Provide the (x, y) coordinate of the cell's center where the given text is located.  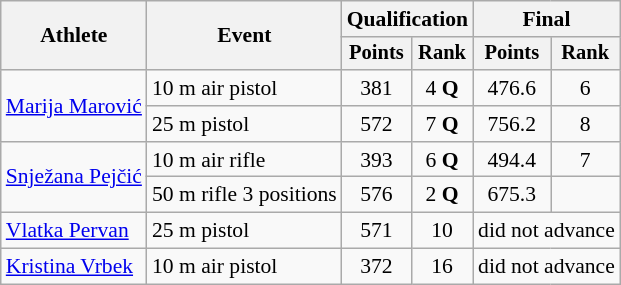
50 m rifle 3 positions (244, 195)
7 (586, 160)
494.4 (512, 160)
572 (376, 124)
2 Q (442, 195)
756.2 (512, 124)
Qualification (408, 19)
Marija Marović (74, 106)
571 (376, 231)
Event (244, 36)
10 m air rifle (244, 160)
Kristina Vrbek (74, 267)
7 Q (442, 124)
4 Q (442, 88)
8 (586, 124)
6 Q (442, 160)
16 (442, 267)
476.6 (512, 88)
10 (442, 231)
393 (376, 160)
Final (546, 19)
Athlete (74, 36)
Vlatka Pervan (74, 231)
372 (376, 267)
381 (376, 88)
Snježana Pejčić (74, 178)
6 (586, 88)
675.3 (512, 195)
576 (376, 195)
